Detect which cell encompasses the target text, then output its (X, Y) center coordinate. 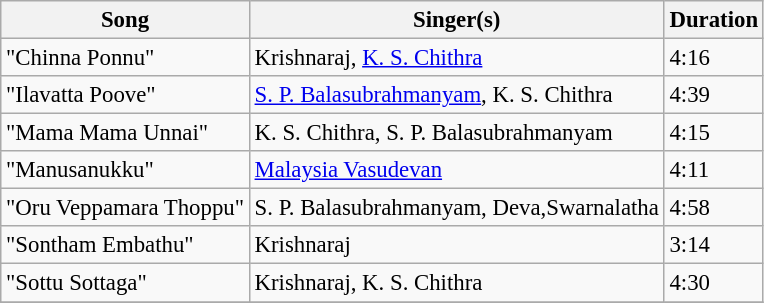
4:58 (714, 208)
Malaysia Vasudevan (456, 170)
"Manusanukku" (126, 170)
"Oru Veppamara Thoppu" (126, 208)
4:30 (714, 283)
"Mama Mama Unnai" (126, 133)
"Chinna Ponnu" (126, 58)
"Sontham Embathu" (126, 245)
4:16 (714, 58)
4:39 (714, 95)
Duration (714, 20)
"Ilavatta Poove" (126, 95)
K. S. Chithra, S. P. Balasubrahmanyam (456, 133)
Krishnaraj (456, 245)
3:14 (714, 245)
4:11 (714, 170)
"Sottu Sottaga" (126, 283)
Song (126, 20)
S. P. Balasubrahmanyam, Deva,Swarnalatha (456, 208)
4:15 (714, 133)
S. P. Balasubrahmanyam, K. S. Chithra (456, 95)
Singer(s) (456, 20)
